From the cell containing the given text, extract its center point as (x, y) coordinate. 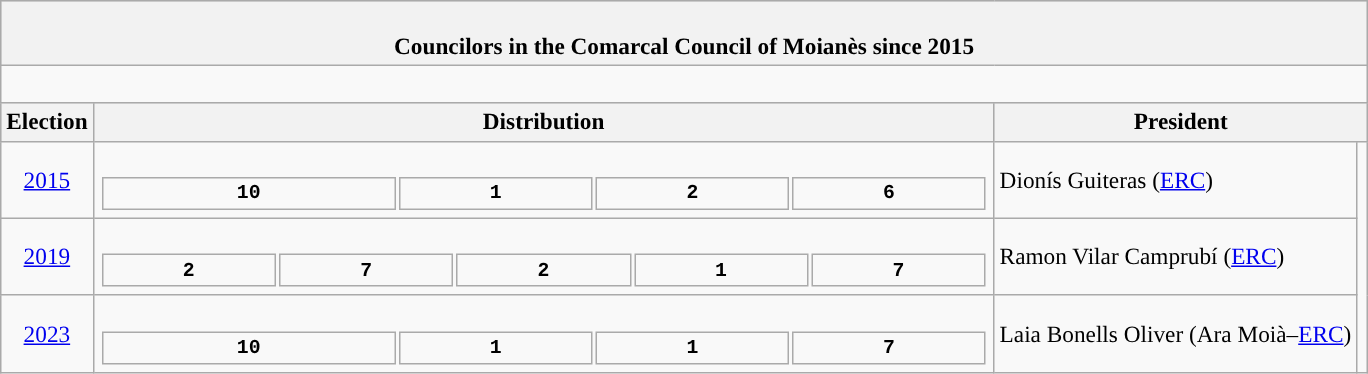
Councilors in the Comarcal Council of Moianès since 2015 (684, 32)
10 1 2 6 (544, 180)
2015 (47, 180)
Distribution (544, 122)
10 1 1 7 (544, 334)
2019 (47, 256)
Dionís Guiteras (ERC) (1175, 180)
Election (47, 122)
President (1180, 122)
Ramon Vilar Camprubí (ERC) (1175, 256)
2 7 2 1 7 (544, 256)
2023 (47, 334)
Laia Bonells Oliver (Ara Moià–ERC) (1175, 334)
6 (889, 192)
